Pinpoint the cell where the given text exists, returning its [X, Y] midpoint coordinate. 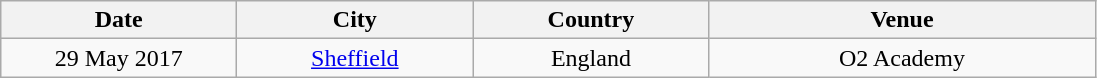
City [355, 20]
Sheffield [355, 58]
Date [119, 20]
England [591, 58]
29 May 2017 [119, 58]
O2 Academy [902, 58]
Country [591, 20]
Venue [902, 20]
